Search for the cell housing the specified text and yield its [x, y] center coordinate. 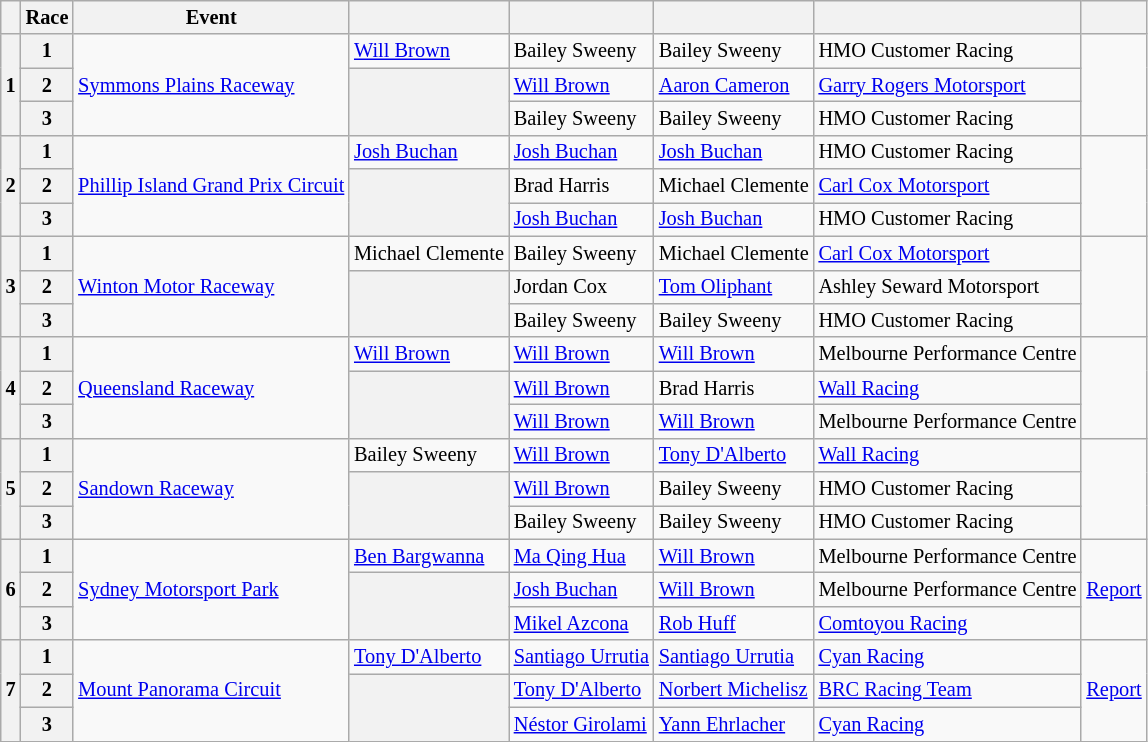
4 [11, 388]
Race [48, 17]
Aaron Cameron [734, 85]
Ben Bargwanna [429, 556]
Queensland Raceway [211, 388]
Yann Ehrlacher [734, 724]
Ma Qing Hua [582, 556]
Symmons Plains Raceway [211, 84]
Mount Panorama Circuit [211, 690]
Rob Huff [734, 623]
Event [211, 17]
Ashley Seward Motorsport [948, 287]
5 [11, 488]
Winton Motor Raceway [211, 286]
Mikel Azcona [582, 623]
Comtoyou Racing [948, 623]
Garry Rogers Motorsport [948, 85]
Tom Oliphant [734, 287]
Sandown Raceway [211, 488]
Norbert Michelisz [734, 690]
6 [11, 590]
BRC Racing Team [948, 690]
7 [11, 690]
Sydney Motorsport Park [211, 590]
Phillip Island Grand Prix Circuit [211, 186]
Jordan Cox [582, 287]
Néstor Girolami [582, 724]
